From the cell containing the given text, extract its center point as (x, y) coordinate. 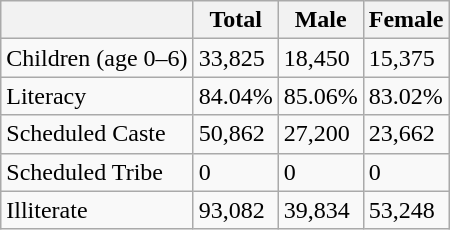
Male (320, 20)
23,662 (406, 134)
93,082 (236, 210)
15,375 (406, 58)
33,825 (236, 58)
Scheduled Tribe (97, 172)
27,200 (320, 134)
Female (406, 20)
Illiterate (97, 210)
Children (age 0–6) (97, 58)
39,834 (320, 210)
18,450 (320, 58)
84.04% (236, 96)
Literacy (97, 96)
50,862 (236, 134)
Total (236, 20)
53,248 (406, 210)
83.02% (406, 96)
85.06% (320, 96)
Scheduled Caste (97, 134)
